From the cell containing the given text, extract its center point as (X, Y) coordinate. 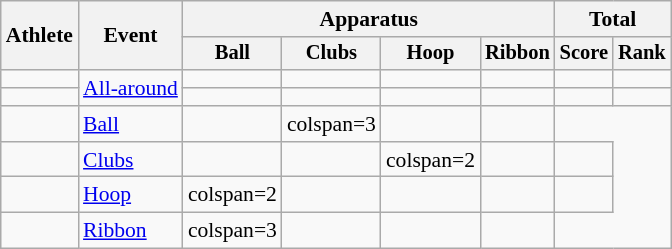
Event (130, 36)
All-around (130, 88)
Total (613, 19)
Rank (642, 54)
Score (584, 54)
Athlete (40, 36)
Apparatus (369, 19)
